Extract the (x, y) coordinate from the center of the cell holding the provided text.  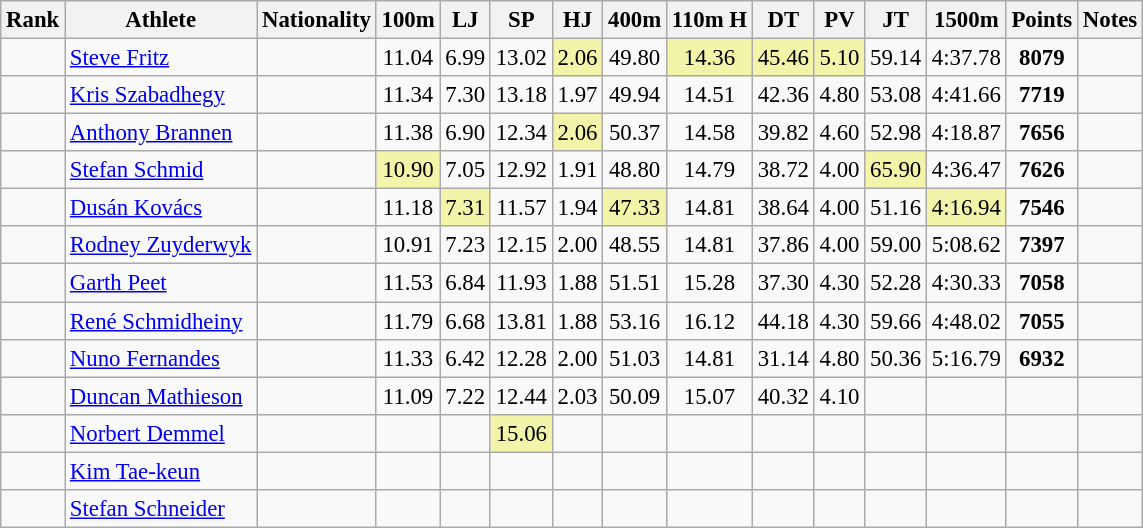
4:16.94 (967, 208)
38.72 (783, 170)
René Schmidheiny (161, 321)
Nuno Fernandes (161, 358)
59.66 (896, 321)
7.22 (465, 396)
11.04 (408, 58)
11.57 (521, 208)
4.60 (839, 133)
13.02 (521, 58)
11.93 (521, 283)
100m (408, 20)
49.80 (635, 58)
11.79 (408, 321)
4:41.66 (967, 95)
4.10 (839, 396)
4:37.78 (967, 58)
HJ (577, 20)
10.91 (408, 245)
7.30 (465, 95)
11.34 (408, 95)
14.58 (709, 133)
53.08 (896, 95)
Duncan Mathieson (161, 396)
Athlete (161, 20)
12.44 (521, 396)
59.14 (896, 58)
1.97 (577, 95)
2.03 (577, 396)
Anthony Brannen (161, 133)
38.64 (783, 208)
6.84 (465, 283)
110m H (709, 20)
47.33 (635, 208)
7.23 (465, 245)
Rodney Zuyderwyk (161, 245)
Stefan Schneider (161, 509)
11.18 (408, 208)
5:16.79 (967, 358)
JT (896, 20)
52.98 (896, 133)
14.36 (709, 58)
7626 (1042, 170)
7.31 (465, 208)
48.80 (635, 170)
4:36.47 (967, 170)
7719 (1042, 95)
42.36 (783, 95)
6.90 (465, 133)
12.28 (521, 358)
Points (1042, 20)
39.82 (783, 133)
12.34 (521, 133)
15.07 (709, 396)
40.32 (783, 396)
Stefan Schmid (161, 170)
52.28 (896, 283)
31.14 (783, 358)
6.99 (465, 58)
16.12 (709, 321)
37.86 (783, 245)
51.03 (635, 358)
6.42 (465, 358)
14.79 (709, 170)
5.10 (839, 58)
15.28 (709, 283)
4:18.87 (967, 133)
44.18 (783, 321)
LJ (465, 20)
51.16 (896, 208)
Rank (33, 20)
14.51 (709, 95)
7397 (1042, 245)
10.90 (408, 170)
11.33 (408, 358)
5:08.62 (967, 245)
13.81 (521, 321)
Kris Szabadhegy (161, 95)
Kim Tae-keun (161, 471)
DT (783, 20)
65.90 (896, 170)
7656 (1042, 133)
4:48.02 (967, 321)
45.46 (783, 58)
4:30.33 (967, 283)
Steve Fritz (161, 58)
Notes (1110, 20)
Garth Peet (161, 283)
7.05 (465, 170)
6932 (1042, 358)
7055 (1042, 321)
50.09 (635, 396)
11.38 (408, 133)
50.36 (896, 358)
Nationality (316, 20)
11.53 (408, 283)
1.91 (577, 170)
51.51 (635, 283)
59.00 (896, 245)
Norbert Demmel (161, 433)
7546 (1042, 208)
37.30 (783, 283)
PV (839, 20)
6.68 (465, 321)
1.94 (577, 208)
50.37 (635, 133)
15.06 (521, 433)
11.09 (408, 396)
49.94 (635, 95)
48.55 (635, 245)
8079 (1042, 58)
7058 (1042, 283)
400m (635, 20)
12.92 (521, 170)
53.16 (635, 321)
Dusán Kovács (161, 208)
12.15 (521, 245)
13.18 (521, 95)
1500m (967, 20)
SP (521, 20)
